Extract the (X, Y) coordinate from the center of the cell holding the provided text.  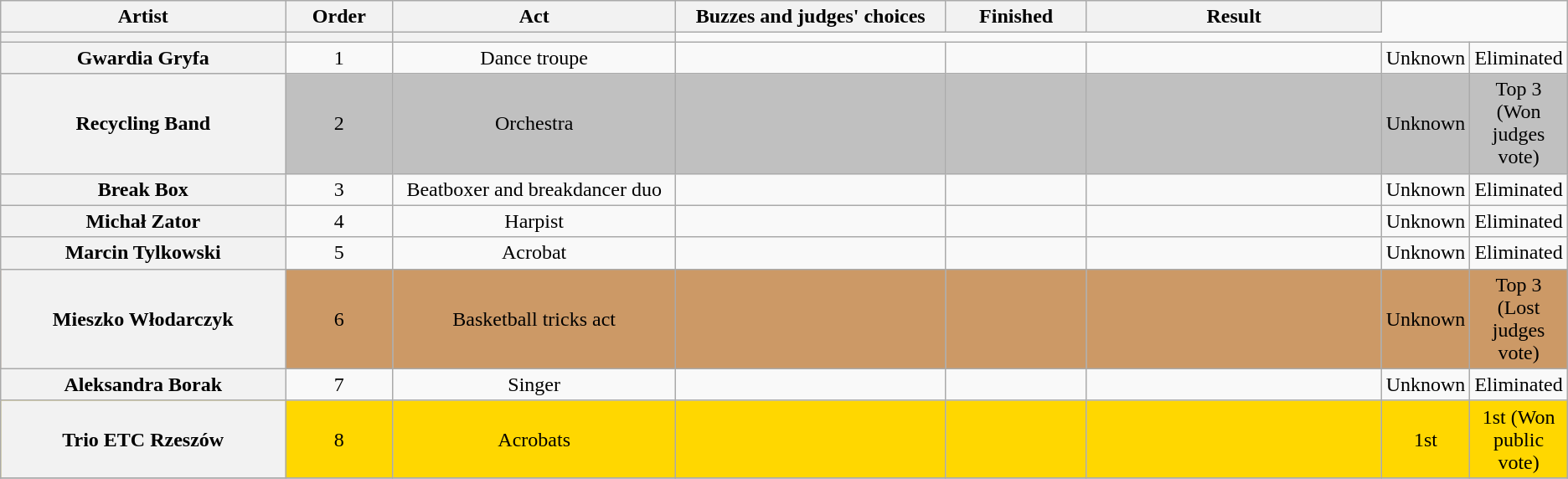
Order (339, 17)
Singer (534, 384)
5 (339, 253)
Result (1234, 17)
4 (339, 221)
Top 3 (Won judges vote) (1519, 124)
1st (1426, 439)
1 (339, 58)
Finished (1016, 17)
Act (534, 17)
Acrobats (534, 439)
2 (339, 124)
Michał Zator (143, 221)
Artist (143, 17)
1st (Won public vote) (1519, 439)
Aleksandra Borak (143, 384)
Gwardia Gryfa (143, 58)
Break Box (143, 189)
Beatboxer and breakdancer duo (534, 189)
8 (339, 439)
Recycling Band (143, 124)
Mieszko Włodarczyk (143, 318)
3 (339, 189)
Orchestra (534, 124)
Acrobat (534, 253)
Marcin Tylkowski (143, 253)
6 (339, 318)
Top 3 (Lost judges vote) (1519, 318)
Basketball tricks act (534, 318)
7 (339, 384)
Dance troupe (534, 58)
Harpist (534, 221)
Buzzes and judges' choices (811, 17)
Trio ETC Rzeszów (143, 439)
